Output the [x, y] coordinate of the center of the cell containing the given text.  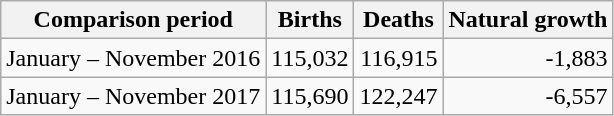
116,915 [398, 58]
Deaths [398, 20]
Natural growth [528, 20]
Births [310, 20]
Comparison period [134, 20]
115,690 [310, 96]
115,032 [310, 58]
January – November 2016 [134, 58]
122,247 [398, 96]
January – November 2017 [134, 96]
-6,557 [528, 96]
-1,883 [528, 58]
